Locate the cell with the specified text and output its (X, Y) center coordinate. 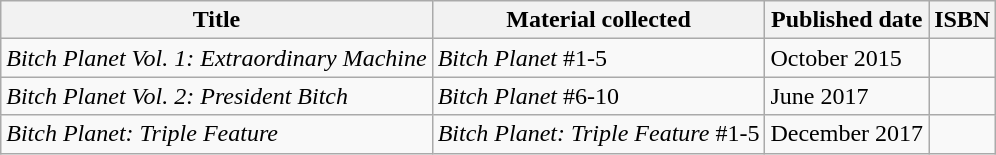
Bitch Planet Vol. 1: Extraordinary Machine (216, 58)
Bitch Planet #1-5 (598, 58)
Published date (847, 20)
December 2017 (847, 134)
Title (216, 20)
June 2017 (847, 96)
Bitch Planet Vol. 2: President Bitch (216, 96)
Bitch Planet: Triple Feature (216, 134)
Material collected (598, 20)
October 2015 (847, 58)
Bitch Planet: Triple Feature #1-5 (598, 134)
Bitch Planet #6-10 (598, 96)
ISBN (962, 20)
